Pinpoint the cell where the given text exists, returning its [x, y] midpoint coordinate. 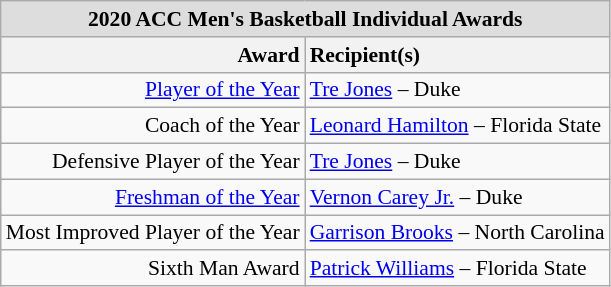
2020 ACC Men's Basketball Individual Awards [306, 19]
Defensive Player of the Year [153, 162]
Freshman of the Year [153, 197]
Sixth Man Award [153, 269]
Vernon Carey Jr. – Duke [458, 197]
Patrick Williams – Florida State [458, 269]
Coach of the Year [153, 126]
Recipient(s) [458, 55]
Player of the Year [153, 90]
Most Improved Player of the Year [153, 233]
Leonard Hamilton – Florida State [458, 126]
Award [153, 55]
Garrison Brooks – North Carolina [458, 233]
